Find where the given text appears and provide that cell's center as (X, Y) coordinate. 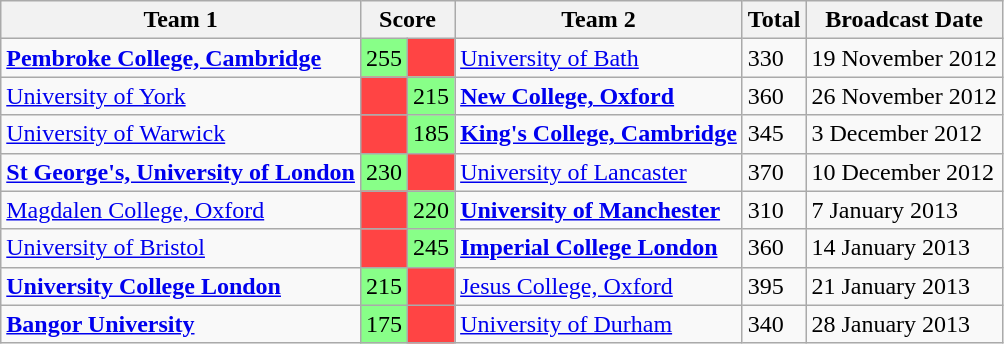
Jesus College, Oxford (599, 286)
New College, Oxford (599, 96)
Broadcast Date (904, 20)
University of Warwick (181, 134)
19 November 2012 (904, 58)
330 (774, 58)
Total (774, 20)
395 (774, 286)
10 December 2012 (904, 172)
University of Durham (599, 324)
St George's, University of London (181, 172)
220 (432, 210)
University of Bath (599, 58)
21 January 2013 (904, 286)
7 January 2013 (904, 210)
University of York (181, 96)
255 (384, 58)
Bangor University (181, 324)
14 January 2013 (904, 248)
185 (432, 134)
Pembroke College, Cambridge (181, 58)
University of Bristol (181, 248)
Team 2 (599, 20)
345 (774, 134)
175 (384, 324)
King's College, Cambridge (599, 134)
3 December 2012 (904, 134)
26 November 2012 (904, 96)
340 (774, 324)
University College London (181, 286)
28 January 2013 (904, 324)
University of Lancaster (599, 172)
310 (774, 210)
Score (407, 20)
370 (774, 172)
Team 1 (181, 20)
Magdalen College, Oxford (181, 210)
230 (384, 172)
University of Manchester (599, 210)
Imperial College London (599, 248)
245 (432, 248)
